Determine the [X, Y] coordinate at the center of the cell enclosing the given text.  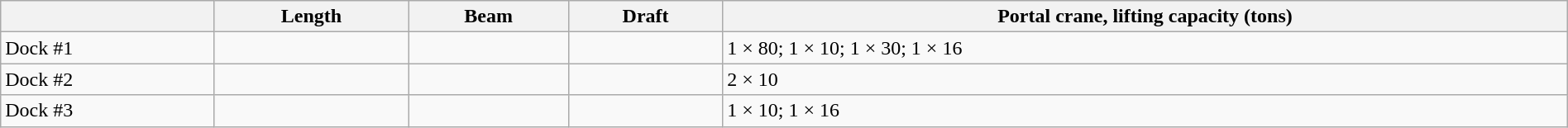
1 × 80; 1 × 10; 1 × 30; 1 × 16 [1145, 48]
Dock #1 [108, 48]
Beam [489, 17]
1 × 10; 1 × 16 [1145, 111]
Length [311, 17]
Dock #3 [108, 111]
Draft [645, 17]
Portal crane, lifting capacity (tons) [1145, 17]
2 × 10 [1145, 79]
Dock #2 [108, 79]
